Locate the cell with the specified text and output its (x, y) center coordinate. 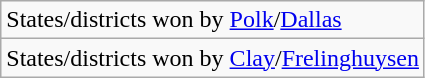
States/districts won by Polk/Dallas (213, 20)
States/districts won by Clay/Frelinghuysen (213, 58)
